Pinpoint the cell where the given text exists, returning its [X, Y] midpoint coordinate. 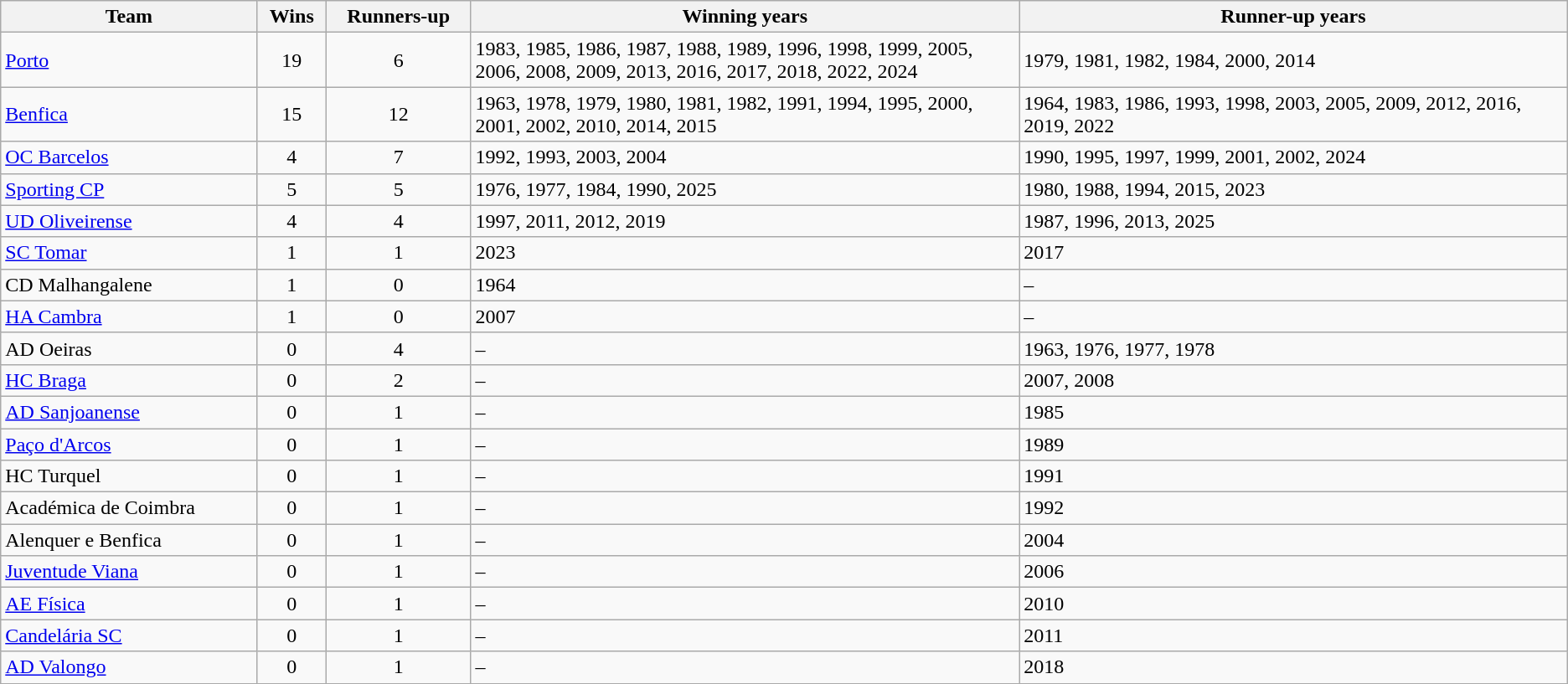
1979, 1981, 1982, 1984, 2000, 2014 [1293, 60]
1992 [1293, 508]
Winning years [745, 17]
2023 [745, 253]
AD Valongo [129, 667]
Sporting CP [129, 189]
6 [398, 60]
2017 [1293, 253]
Alenquer e Benfica [129, 540]
1980, 1988, 1994, 2015, 2023 [1293, 189]
Porto [129, 60]
2018 [1293, 667]
1983, 1985, 1986, 1987, 1988, 1989, 1996, 1998, 1999, 2005, 2006, 2008, 2009, 2013, 2016, 2017, 2018, 2022, 2024 [745, 60]
1989 [1293, 445]
2 [398, 380]
1990, 1995, 1997, 1999, 2001, 2002, 2024 [1293, 157]
1997, 2011, 2012, 2019 [745, 221]
19 [291, 60]
1963, 1976, 1977, 1978 [1293, 348]
1991 [1293, 476]
HA Cambra [129, 316]
15 [291, 114]
Runners-up [398, 17]
AD Sanjoanense [129, 412]
HC Turquel [129, 476]
Candelária SC [129, 635]
AE Física [129, 604]
Team [129, 17]
1976, 1977, 1984, 1990, 2025 [745, 189]
1964 [745, 285]
CD Malhangalene [129, 285]
OC Barcelos [129, 157]
2004 [1293, 540]
2007 [745, 316]
Juventude Viana [129, 572]
Benfica [129, 114]
Runner-up years [1293, 17]
2006 [1293, 572]
2010 [1293, 604]
1987, 1996, 2013, 2025 [1293, 221]
7 [398, 157]
2011 [1293, 635]
Académica de Coimbra [129, 508]
Paço d'Arcos [129, 445]
AD Oeiras [129, 348]
12 [398, 114]
2007, 2008 [1293, 380]
UD Oliveirense [129, 221]
1964, 1983, 1986, 1993, 1998, 2003, 2005, 2009, 2012, 2016, 2019, 2022 [1293, 114]
1985 [1293, 412]
1963, 1978, 1979, 1980, 1981, 1982, 1991, 1994, 1995, 2000, 2001, 2002, 2010, 2014, 2015 [745, 114]
1992, 1993, 2003, 2004 [745, 157]
Wins [291, 17]
SC Tomar [129, 253]
HC Braga [129, 380]
